For the text-containing cell, return its midpoint in (x, y) coordinate format. 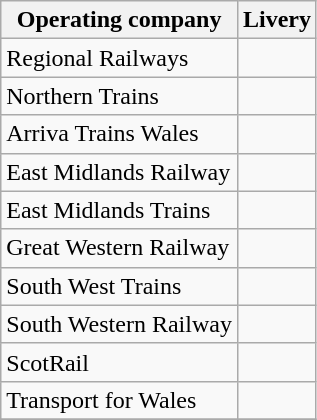
Livery (276, 20)
East Midlands Trains (120, 210)
ScotRail (120, 362)
Transport for Wales (120, 400)
South West Trains (120, 286)
Great Western Railway (120, 248)
Regional Railways (120, 58)
Arriva Trains Wales (120, 134)
Operating company (120, 20)
Northern Trains (120, 96)
South Western Railway (120, 324)
East Midlands Railway (120, 172)
